Identify which cell holds the provided text, then report its (X, Y) central coordinate. 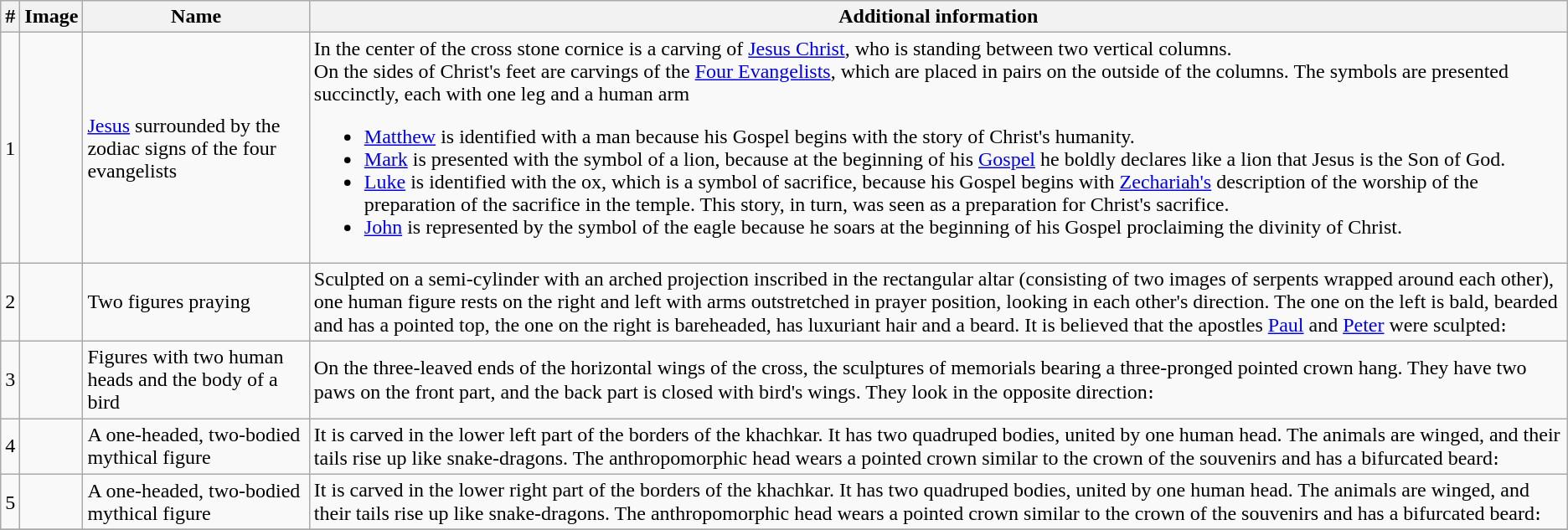
3 (10, 379)
4 (10, 447)
5 (10, 502)
2 (10, 302)
Figures with two human heads and the body of a bird (196, 379)
Jesus surrounded by the zodiac signs of the four evangelists (196, 147)
Image (52, 17)
1 (10, 147)
Additional information (938, 17)
Name (196, 17)
Two figures praying (196, 302)
# (10, 17)
